Provide the (X, Y) coordinate of the cell's center where the given text is located.  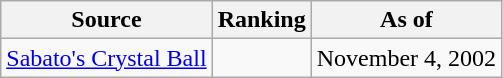
November 4, 2002 (406, 58)
Source (106, 20)
Ranking (262, 20)
Sabato's Crystal Ball (106, 58)
As of (406, 20)
